Return [x, y] of the center of cell containing provided text 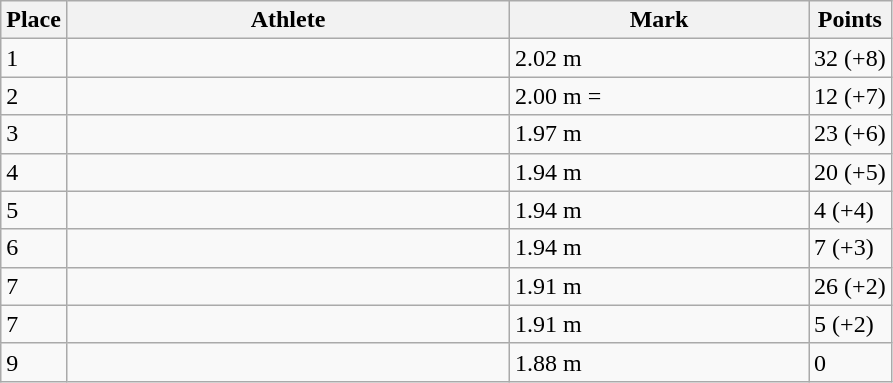
3 [34, 134]
Mark [660, 20]
9 [34, 362]
2.02 m [660, 58]
6 [34, 248]
2.00 m = [660, 96]
32 (+8) [850, 58]
Athlete [288, 20]
20 (+5) [850, 172]
4 [34, 172]
0 [850, 362]
23 (+6) [850, 134]
1 [34, 58]
Points [850, 20]
26 (+2) [850, 286]
5 [34, 210]
2 [34, 96]
7 (+3) [850, 248]
12 (+7) [850, 96]
Place [34, 20]
1.88 m [660, 362]
1.97 m [660, 134]
5 (+2) [850, 324]
4 (+4) [850, 210]
